From the cell containing the given text, extract its center point as [x, y] coordinate. 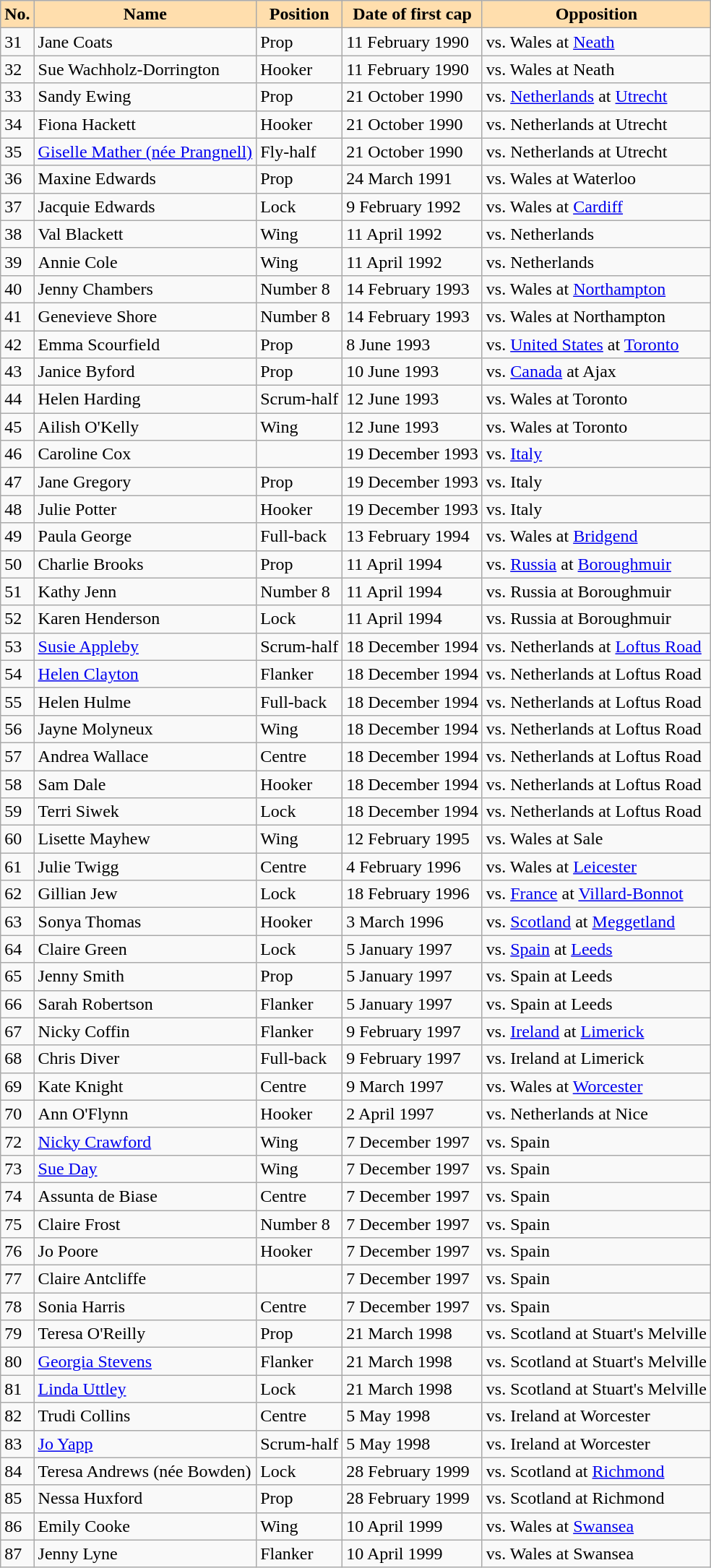
84 [17, 1471]
Position [299, 14]
Name [145, 14]
Sue Day [145, 1169]
vs. France at Villard-Bonnot [596, 894]
Jacquie Edwards [145, 207]
Emma Scourfield [145, 345]
Giselle Mather (née Prangnell) [145, 152]
35 [17, 152]
87 [17, 1554]
Jane Coats [145, 42]
Helen Hulme [145, 701]
33 [17, 97]
70 [17, 1114]
56 [17, 729]
Janice Byford [145, 372]
79 [17, 1334]
49 [17, 537]
77 [17, 1279]
Val Blackett [145, 234]
Sue Wachholz-Dorrington [145, 69]
73 [17, 1169]
vs. Scotland at Meggetland [596, 922]
82 [17, 1416]
Claire Antcliffe [145, 1279]
53 [17, 646]
66 [17, 1004]
Fiona Hackett [145, 124]
12 February 1995 [413, 839]
44 [17, 399]
Lisette Mayhew [145, 839]
34 [17, 124]
45 [17, 427]
8 June 1993 [413, 345]
78 [17, 1307]
Kathy Jenn [145, 592]
57 [17, 756]
Date of first cap [413, 14]
Emily Cooke [145, 1526]
Assunta de Biase [145, 1196]
Karen Henderson [145, 619]
Sarah Robertson [145, 1004]
Nessa Huxford [145, 1499]
Sonya Thomas [145, 922]
Jenny Chambers [145, 289]
24 March 1991 [413, 179]
Sandy Ewing [145, 97]
50 [17, 564]
Jenny Smith [145, 976]
55 [17, 701]
Paula George [145, 537]
32 [17, 69]
10 June 1993 [413, 372]
3 March 1996 [413, 922]
58 [17, 784]
2 April 1997 [413, 1114]
Jenny Lyne [145, 1554]
Teresa Andrews (née Bowden) [145, 1471]
Nicky Crawford [145, 1141]
Jayne Molyneux [145, 729]
31 [17, 42]
43 [17, 372]
vs. Wales at Sale [596, 839]
Georgia Stevens [145, 1361]
Terri Siwek [145, 812]
61 [17, 867]
64 [17, 949]
Caroline Cox [145, 454]
36 [17, 179]
85 [17, 1499]
81 [17, 1389]
Genevieve Shore [145, 316]
No. [17, 14]
65 [17, 976]
83 [17, 1444]
vs. Canada at Ajax [596, 372]
38 [17, 234]
Teresa O'Reilly [145, 1334]
47 [17, 482]
68 [17, 1059]
51 [17, 592]
Jo Yapp [145, 1444]
Ann O'Flynn [145, 1114]
Annie Cole [145, 261]
Ailish O'Kelly [145, 427]
vs. Wales at Bridgend [596, 537]
63 [17, 922]
76 [17, 1252]
52 [17, 619]
9 February 1992 [413, 207]
48 [17, 509]
59 [17, 812]
vs. Wales at Worcester [596, 1086]
vs. Wales at Waterloo [596, 179]
69 [17, 1086]
Claire Frost [145, 1224]
Fly-half [299, 152]
Charlie Brooks [145, 564]
Gillian Jew [145, 894]
Maxine Edwards [145, 179]
vs. United States at Toronto [596, 345]
vs. Wales at Cardiff [596, 207]
80 [17, 1361]
Julie Potter [145, 509]
vs. Wales at Leicester [596, 867]
18 February 1996 [413, 894]
vs. Netherlands at Nice [596, 1114]
9 March 1997 [413, 1086]
Sonia Harris [145, 1307]
72 [17, 1141]
4 February 1996 [413, 867]
Linda Uttley [145, 1389]
42 [17, 345]
74 [17, 1196]
46 [17, 454]
Susie Appleby [145, 646]
13 February 1994 [413, 537]
Jo Poore [145, 1252]
Sam Dale [145, 784]
Jane Gregory [145, 482]
Kate Knight [145, 1086]
Chris Diver [145, 1059]
67 [17, 1031]
41 [17, 316]
Andrea Wallace [145, 756]
39 [17, 261]
86 [17, 1526]
Claire Green [145, 949]
60 [17, 839]
62 [17, 894]
54 [17, 674]
Julie Twigg [145, 867]
Opposition [596, 14]
40 [17, 289]
Trudi Collins [145, 1416]
Helen Harding [145, 399]
75 [17, 1224]
Nicky Coffin [145, 1031]
37 [17, 207]
Helen Clayton [145, 674]
